Return the [x, y] coordinate for the center point of the cell that contains the specified text.  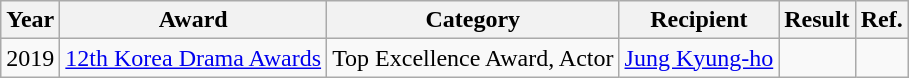
Top Excellence Award, Actor [473, 58]
2019 [30, 58]
Recipient [699, 20]
Jung Kyung-ho [699, 58]
Ref. [882, 20]
Award [194, 20]
Result [817, 20]
Year [30, 20]
12th Korea Drama Awards [194, 58]
Category [473, 20]
